Pinpoint the cell where the given text exists, returning its [X, Y] midpoint coordinate. 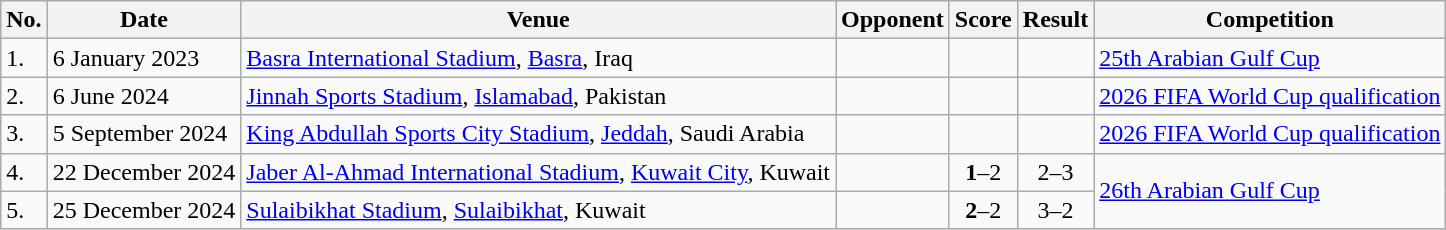
King Abdullah Sports City Stadium, Jeddah, Saudi Arabia [538, 134]
5. [24, 210]
Competition [1270, 20]
2–3 [1055, 172]
26th Arabian Gulf Cup [1270, 191]
22 December 2024 [144, 172]
No. [24, 20]
Basra International Stadium, Basra, Iraq [538, 58]
3–2 [1055, 210]
Date [144, 20]
Venue [538, 20]
6 June 2024 [144, 96]
Result [1055, 20]
Sulaibikhat Stadium, Sulaibikhat, Kuwait [538, 210]
Jinnah Sports Stadium, Islamabad, Pakistan [538, 96]
5 September 2024 [144, 134]
25 December 2024 [144, 210]
3. [24, 134]
1–2 [983, 172]
25th Arabian Gulf Cup [1270, 58]
2–2 [983, 210]
6 January 2023 [144, 58]
Opponent [893, 20]
2. [24, 96]
4. [24, 172]
Score [983, 20]
Jaber Al-Ahmad International Stadium, Kuwait City, Kuwait [538, 172]
1. [24, 58]
